Determine the [x, y] coordinate at the center of the cell enclosing the given text.  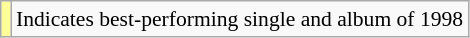
Indicates best-performing single and album of 1998 [240, 19]
